Pinpoint the cell where the given text exists, returning its [x, y] midpoint coordinate. 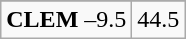
CLEM –9.5 [66, 20]
44.5 [158, 20]
